Find where the given text appears and provide that cell's center as [x, y] coordinate. 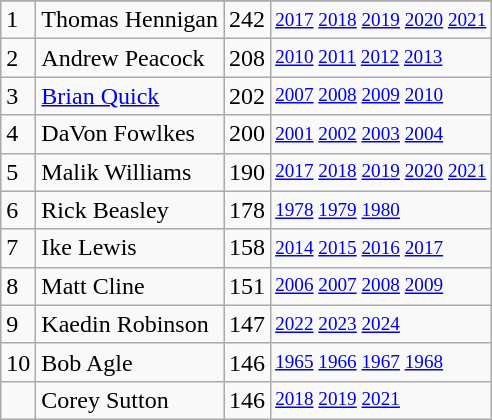
2022 2023 2024 [381, 324]
Brian Quick [130, 96]
1 [18, 20]
5 [18, 172]
Andrew Peacock [130, 58]
2006 2007 2008 2009 [381, 286]
2 [18, 58]
2018 2019 2021 [381, 400]
Ike Lewis [130, 248]
Bob Agle [130, 362]
1978 1979 1980 [381, 210]
7 [18, 248]
147 [248, 324]
158 [248, 248]
2001 2002 2003 2004 [381, 134]
151 [248, 286]
2007 2008 2009 2010 [381, 96]
190 [248, 172]
202 [248, 96]
2014 2015 2016 2017 [381, 248]
200 [248, 134]
6 [18, 210]
Rick Beasley [130, 210]
Corey Sutton [130, 400]
8 [18, 286]
9 [18, 324]
Malik Williams [130, 172]
Matt Cline [130, 286]
178 [248, 210]
3 [18, 96]
4 [18, 134]
Thomas Hennigan [130, 20]
2010 2011 2012 2013 [381, 58]
208 [248, 58]
Kaedin Robinson [130, 324]
242 [248, 20]
DaVon Fowlkes [130, 134]
1965 1966 1967 1968 [381, 362]
10 [18, 362]
